Detect which cell encompasses the target text, then output its (x, y) center coordinate. 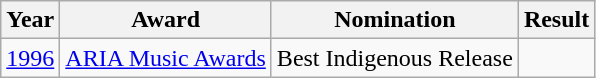
Best Indigenous Release (394, 58)
Result (556, 20)
Nomination (394, 20)
Award (166, 20)
Year (30, 20)
ARIA Music Awards (166, 58)
1996 (30, 58)
